Return the [X, Y] coordinate for the center point of the cell that contains the specified text.  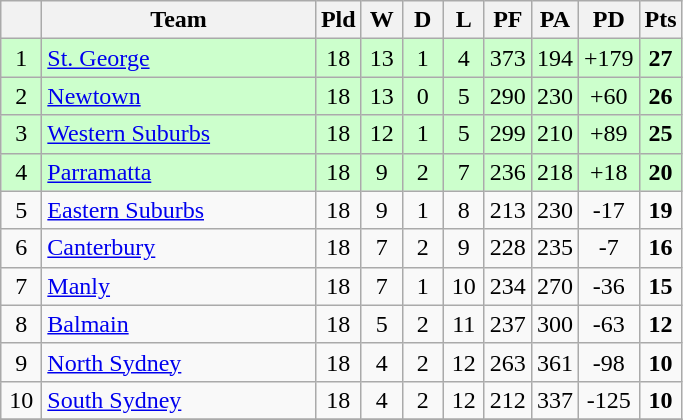
16 [660, 248]
Manly [179, 286]
-98 [608, 362]
St. George [179, 58]
194 [554, 58]
237 [508, 324]
299 [508, 134]
20 [660, 172]
Canterbury [179, 248]
19 [660, 210]
-125 [608, 400]
PF [508, 20]
Pld [338, 20]
W [382, 20]
11 [464, 324]
+179 [608, 58]
361 [554, 362]
270 [554, 286]
-63 [608, 324]
Western Suburbs [179, 134]
213 [508, 210]
+60 [608, 96]
15 [660, 286]
D [422, 20]
Pts [660, 20]
25 [660, 134]
PD [608, 20]
+18 [608, 172]
-36 [608, 286]
337 [554, 400]
210 [554, 134]
373 [508, 58]
Eastern Suburbs [179, 210]
3 [22, 134]
6 [22, 248]
Balmain [179, 324]
North Sydney [179, 362]
236 [508, 172]
L [464, 20]
300 [554, 324]
PA [554, 20]
27 [660, 58]
+89 [608, 134]
-7 [608, 248]
-17 [608, 210]
Team [179, 20]
263 [508, 362]
228 [508, 248]
218 [554, 172]
290 [508, 96]
0 [422, 96]
Parramatta [179, 172]
234 [508, 286]
212 [508, 400]
South Sydney [179, 400]
235 [554, 248]
26 [660, 96]
Newtown [179, 96]
